Find where the given text appears and provide that cell's center as (X, Y) coordinate. 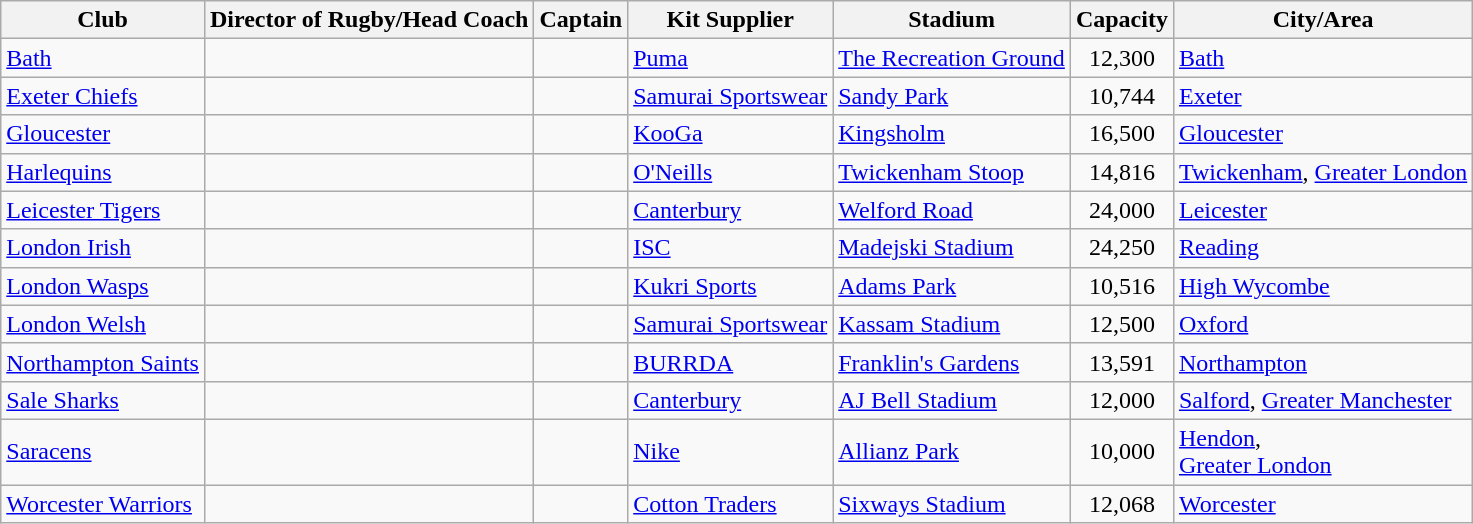
Capacity (1122, 20)
Reading (1322, 248)
Puma (730, 58)
Madejski Stadium (952, 248)
Twickenham, Greater London (1322, 172)
Twickenham Stoop (952, 172)
Club (103, 20)
24,000 (1122, 210)
City/Area (1322, 20)
12,000 (1122, 400)
Director of Rugby/Head Coach (368, 20)
12,300 (1122, 58)
Captain (581, 20)
Worcester (1322, 503)
24,250 (1122, 248)
10,000 (1122, 452)
Kingsholm (952, 134)
Worcester Warriors (103, 503)
Sixways Stadium (952, 503)
12,500 (1122, 324)
10,516 (1122, 286)
Leicester (1322, 210)
Allianz Park (952, 452)
Oxford (1322, 324)
High Wycombe (1322, 286)
Sale Sharks (103, 400)
Hendon,Greater London (1322, 452)
London Welsh (103, 324)
Northampton Saints (103, 362)
16,500 (1122, 134)
12,068 (1122, 503)
London Wasps (103, 286)
BURRDA (730, 362)
Cotton Traders (730, 503)
The Recreation Ground (952, 58)
14,816 (1122, 172)
Stadium (952, 20)
AJ Bell Stadium (952, 400)
ISC (730, 248)
Franklin's Gardens (952, 362)
Salford, Greater Manchester (1322, 400)
KooGa (730, 134)
London Irish (103, 248)
Nike (730, 452)
Saracens (103, 452)
Harlequins (103, 172)
13,591 (1122, 362)
O'Neills (730, 172)
Exeter (1322, 96)
Adams Park (952, 286)
Exeter Chiefs (103, 96)
Kit Supplier (730, 20)
Kukri Sports (730, 286)
10,744 (1122, 96)
Northampton (1322, 362)
Kassam Stadium (952, 324)
Welford Road (952, 210)
Sandy Park (952, 96)
Leicester Tigers (103, 210)
